Scan for the cell matching the given text and deliver its [x, y] coordinate at center. 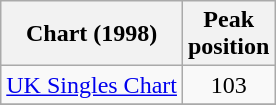
Chart (1998) [92, 34]
UK Singles Chart [92, 85]
103 [228, 85]
Peakposition [228, 34]
